Provide the [x, y] coordinate of the cell's center where the given text is located.  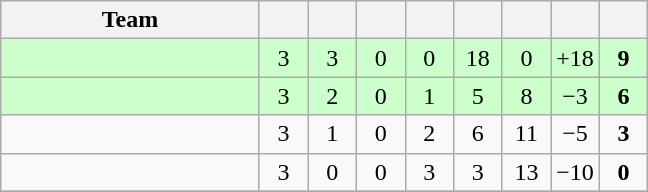
5 [478, 96]
11 [526, 134]
13 [526, 172]
+18 [576, 58]
Team [130, 20]
18 [478, 58]
−10 [576, 172]
−3 [576, 96]
−5 [576, 134]
8 [526, 96]
9 [624, 58]
